Pinpoint the cell where the given text exists, returning its [X, Y] midpoint coordinate. 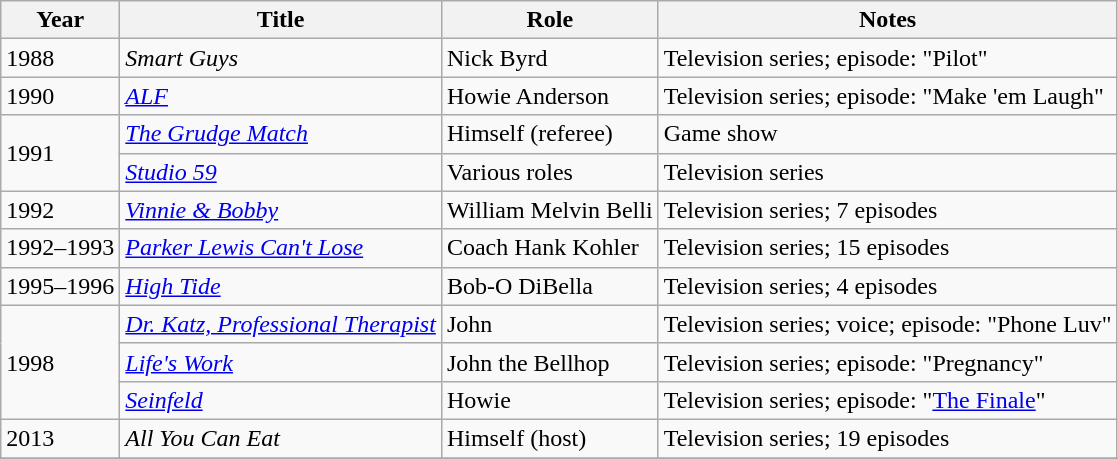
Role [550, 20]
Bob-O DiBella [550, 286]
ALF [281, 96]
Coach Hank Kohler [550, 248]
Howie [550, 400]
Television series; 7 episodes [888, 210]
The Grudge Match [281, 134]
1998 [60, 362]
Television series; 4 episodes [888, 286]
Television series [888, 172]
Howie Anderson [550, 96]
Parker Lewis Can't Lose [281, 248]
Seinfeld [281, 400]
Himself (referee) [550, 134]
Nick Byrd [550, 58]
William Melvin Belli [550, 210]
Himself (host) [550, 438]
Television series; episode: "Pilot" [888, 58]
High Tide [281, 286]
1995–1996 [60, 286]
Dr. Katz, Professional Therapist [281, 324]
1991 [60, 153]
2013 [60, 438]
Title [281, 20]
Year [60, 20]
Studio 59 [281, 172]
All You Can Eat [281, 438]
John the Bellhop [550, 362]
Television series; voice; episode: "Phone Luv" [888, 324]
Television series; 19 episodes [888, 438]
1992 [60, 210]
Television series; episode: "Pregnancy" [888, 362]
Game show [888, 134]
Television series; episode: "Make 'em Laugh" [888, 96]
John [550, 324]
Vinnie & Bobby [281, 210]
Notes [888, 20]
1988 [60, 58]
Television series; 15 episodes [888, 248]
Smart Guys [281, 58]
Television series; episode: "The Finale" [888, 400]
Various roles [550, 172]
1990 [60, 96]
Life's Work [281, 362]
1992–1993 [60, 248]
